Find where the given text appears and provide that cell's center as [X, Y] coordinate. 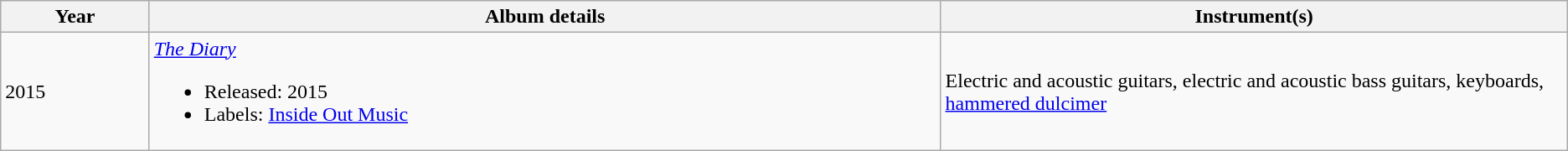
Instrument(s) [1254, 17]
Album details [544, 17]
The DiaryReleased: 2015Labels: Inside Out Music [544, 91]
Electric and acoustic guitars, electric and acoustic bass guitars, keyboards, hammered dulcimer [1254, 91]
Year [75, 17]
2015 [75, 91]
